Extract the (x, y) coordinate from the center of the cell holding the provided text.  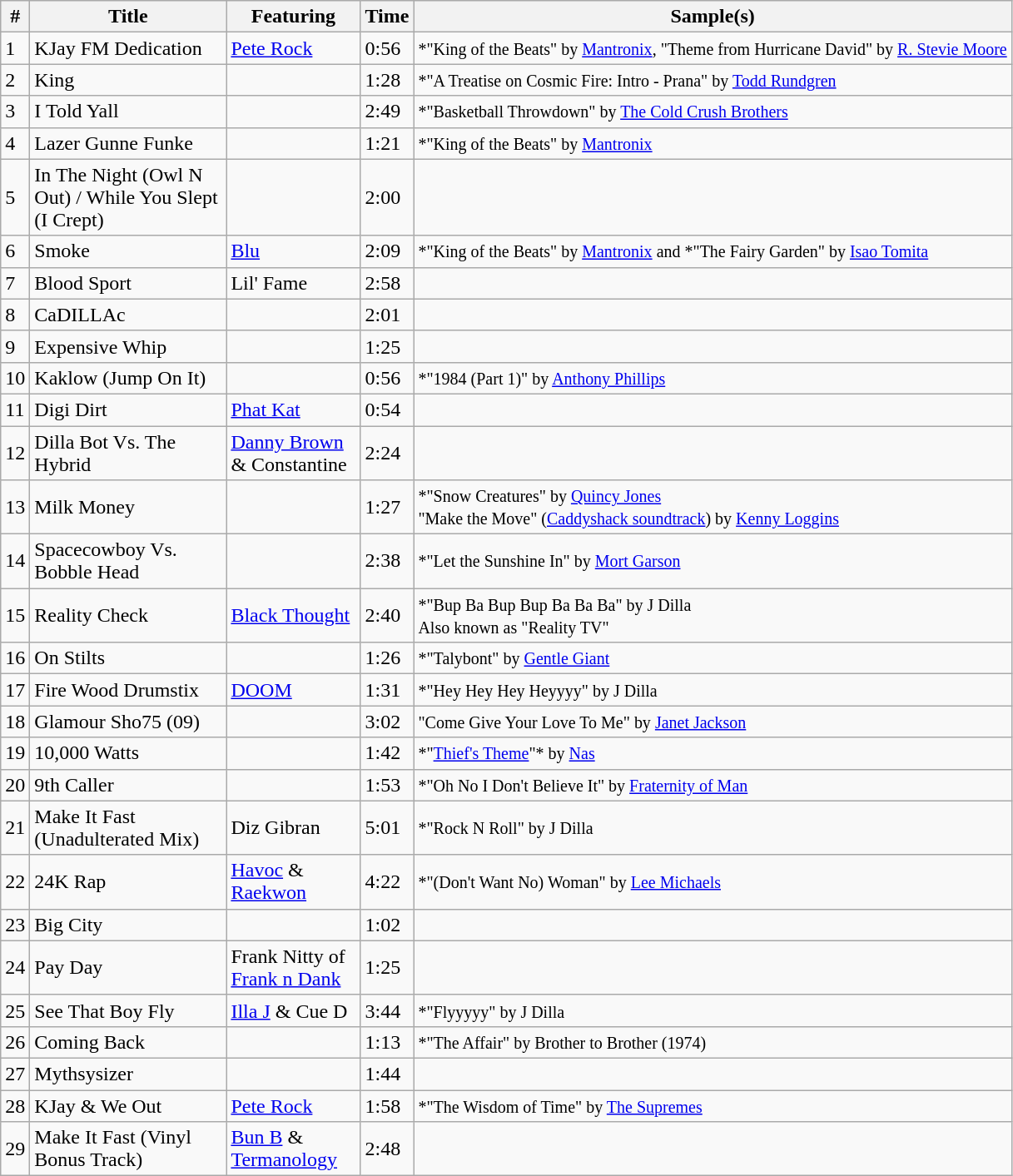
2:40 (387, 616)
0:54 (387, 409)
3:02 (387, 722)
Blood Sport (128, 283)
Coming Back (128, 1042)
*"King of the Beats" by Mantronix (713, 143)
1:26 (387, 658)
*"Thief's Theme"* by Nas (713, 753)
King (128, 80)
1:13 (387, 1042)
I Told Yall (128, 112)
*"King of the Beats" by Mantronix and *"The Fairy Garden" by Isao Tomita (713, 251)
*"King of the Beats" by Mantronix, "Theme from Hurricane David" by R. Stevie Moore (713, 48)
Featuring (293, 17)
14 (15, 561)
29 (15, 1149)
Lazer Gunne Funke (128, 143)
*"Oh No I Don't Believe It" by Fraternity of Man (713, 785)
1:31 (387, 690)
26 (15, 1042)
22 (15, 882)
1:44 (387, 1074)
# (15, 17)
9th Caller (128, 785)
Time (387, 17)
Reality Check (128, 616)
1:21 (387, 143)
Make It Fast (Unadulterated Mix) (128, 827)
Sample(s) (713, 17)
4 (15, 143)
Danny Brown & Constantine (293, 453)
*"Rock N Roll" by J Dilla (713, 827)
KJay FM Dedication (128, 48)
3:44 (387, 1010)
2:49 (387, 112)
1:02 (387, 925)
*"Talybont" by Gentle Giant (713, 658)
1 (15, 48)
24 (15, 967)
17 (15, 690)
2:38 (387, 561)
3 (15, 112)
Expensive Whip (128, 346)
Frank Nitty of Frank n Dank (293, 967)
5 (15, 197)
Illa J & Cue D (293, 1010)
Fire Wood Drumstix (128, 690)
7 (15, 283)
Blu (293, 251)
15 (15, 616)
Pay Day (128, 967)
2 (15, 80)
*"Basketball Throwdown" by The Cold Crush Brothers (713, 112)
Spacecowboy Vs. Bobble Head (128, 561)
*"(Don't Want No) Woman" by Lee Michaels (713, 882)
2:00 (387, 197)
1:27 (387, 508)
Glamour Sho75 (09) (128, 722)
9 (15, 346)
KJay & We Out (128, 1106)
Smoke (128, 251)
Lil' Fame (293, 283)
1:28 (387, 80)
See That Boy Fly (128, 1010)
1:58 (387, 1106)
1:42 (387, 753)
Havoc & Raekwon (293, 882)
4:22 (387, 882)
Digi Dirt (128, 409)
11 (15, 409)
1:53 (387, 785)
On Stilts (128, 658)
6 (15, 251)
18 (15, 722)
5:01 (387, 827)
*"Bup Ba Bup Bup Ba Ba Ba" by J DillaAlso known as "Reality TV" (713, 616)
*"A Treatise on Cosmic Fire: Intro - Prana" by Todd Rundgren (713, 80)
*"Flyyyyy" by J Dilla (713, 1010)
In The Night (Owl N Out) / While You Slept (I Crept) (128, 197)
19 (15, 753)
Black Thought (293, 616)
Milk Money (128, 508)
28 (15, 1106)
23 (15, 925)
*"Let the Sunshine In" by Mort Garson (713, 561)
21 (15, 827)
2:58 (387, 283)
DOOM (293, 690)
*"Hey Hey Hey Heyyyy" by J Dilla (713, 690)
8 (15, 315)
12 (15, 453)
13 (15, 508)
Phat Kat (293, 409)
*"The Affair" by Brother to Brother (1974) (713, 1042)
2:24 (387, 453)
"Come Give Your Love To Me" by Janet Jackson (713, 722)
27 (15, 1074)
2:09 (387, 251)
16 (15, 658)
24K Rap (128, 882)
Mythsysizer (128, 1074)
*"1984 (Part 1)" by Anthony Phillips (713, 378)
10,000 Watts (128, 753)
20 (15, 785)
2:01 (387, 315)
25 (15, 1010)
*"The Wisdom of Time" by The Supremes (713, 1106)
10 (15, 378)
Title (128, 17)
Big City (128, 925)
Dilla Bot Vs. The Hybrid (128, 453)
2:48 (387, 1149)
CaDILLAc (128, 315)
Bun B & Termanology (293, 1149)
Diz Gibran (293, 827)
*"Snow Creatures" by Quincy Jones"Make the Move" (Caddyshack soundtrack) by Kenny Loggins (713, 508)
Kaklow (Jump On It) (128, 378)
Make It Fast (Vinyl Bonus Track) (128, 1149)
